Output the [x, y] coordinate of the center of the cell containing the given text.  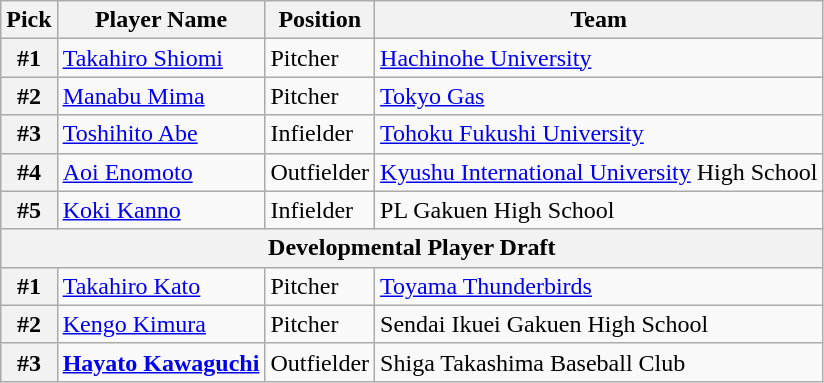
Team [599, 20]
Kengo Kimura [161, 324]
Developmental Player Draft [412, 248]
Takahiro Shiomi [161, 58]
Toyama Thunderbirds [599, 286]
#5 [29, 210]
Player Name [161, 20]
Sendai Ikuei Gakuen High School [599, 324]
Position [320, 20]
Shiga Takashima Baseball Club [599, 362]
Takahiro Kato [161, 286]
Koki Kanno [161, 210]
Pick [29, 20]
Kyushu International University High School [599, 172]
Tohoku Fukushi University [599, 134]
Tokyo Gas [599, 96]
Hayato Kawaguchi [161, 362]
Toshihito Abe [161, 134]
#4 [29, 172]
Hachinohe University [599, 58]
Aoi Enomoto [161, 172]
Manabu Mima [161, 96]
PL Gakuen High School [599, 210]
